From the cell containing the given text, extract its center point as [x, y] coordinate. 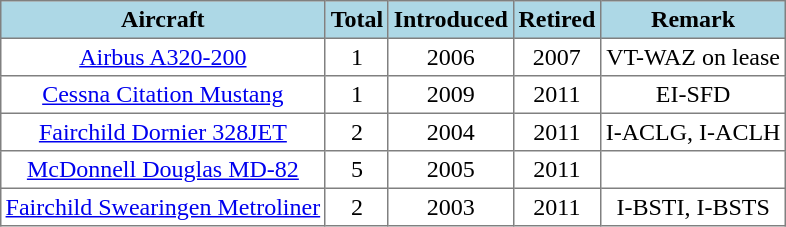
Airbus A320-200 [162, 57]
I-BSTI, I-BSTS [694, 207]
2009 [450, 95]
2003 [450, 207]
Total [356, 20]
Fairchild Swearingen Metroliner [162, 207]
VT-WAZ on lease [694, 57]
I-ACLG, I-ACLH [694, 132]
2007 [556, 57]
EI-SFD [694, 95]
Cessna Citation Mustang [162, 95]
Aircraft [162, 20]
McDonnell Douglas MD-82 [162, 170]
2005 [450, 170]
Retired [556, 20]
2006 [450, 57]
Fairchild Dornier 328JET [162, 132]
5 [356, 170]
Remark [694, 20]
Introduced [450, 20]
2004 [450, 132]
